Capture the cell that displays the provided text and extract its [x, y] central coordinate. 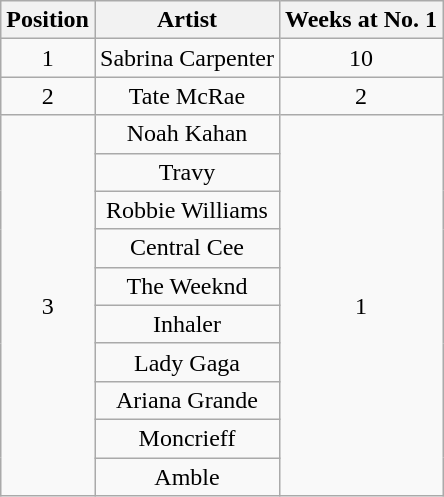
Sabrina Carpenter [186, 58]
Amble [186, 477]
Weeks at No. 1 [360, 20]
Noah Kahan [186, 134]
Lady Gaga [186, 362]
Position [48, 20]
Inhaler [186, 324]
3 [48, 306]
Travy [186, 172]
Robbie Williams [186, 210]
Tate McRae [186, 96]
Central Cee [186, 248]
Artist [186, 20]
10 [360, 58]
Moncrieff [186, 438]
The Weeknd [186, 286]
Ariana Grande [186, 400]
